Return [X, Y] of the center of cell containing provided text 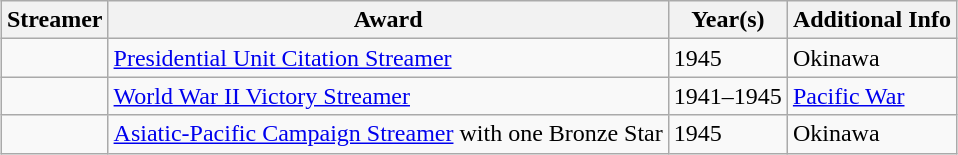
1941–1945 [728, 96]
Asiatic-Pacific Campaign Streamer with one Bronze Star [388, 134]
World War II Victory Streamer [388, 96]
Additional Info [872, 20]
Presidential Unit Citation Streamer [388, 58]
Year(s) [728, 20]
Award [388, 20]
Streamer [54, 20]
Pacific War [872, 96]
